Locate the cell with the specified text and output its (X, Y) center coordinate. 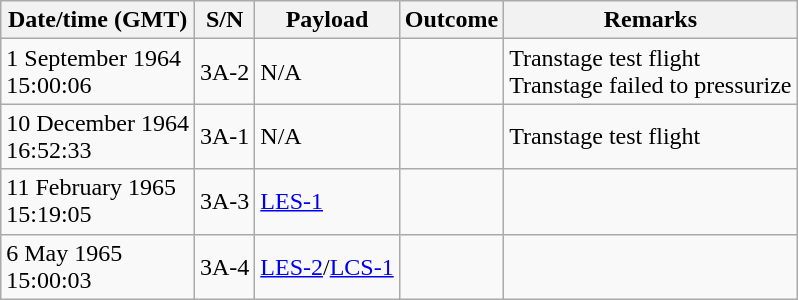
Date/time (GMT) (98, 20)
S/N (224, 20)
3A-2 (224, 72)
Outcome (451, 20)
Transtage test flightTranstage failed to pressurize (650, 72)
Remarks (650, 20)
3A-1 (224, 136)
3A-4 (224, 266)
11 February 196515:19:05 (98, 202)
Payload (327, 20)
6 May 196515:00:03 (98, 266)
3A-3 (224, 202)
1 September 196415:00:06 (98, 72)
LES-2/LCS-1 (327, 266)
Transtage test flight (650, 136)
LES-1 (327, 202)
10 December 196416:52:33 (98, 136)
